Provide the [x, y] coordinate of the cell's center where the given text is located.  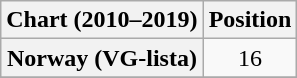
Chart (2010–2019) [102, 20]
Position [250, 20]
Norway (VG-lista) [102, 58]
16 [250, 58]
